Pinpoint the cell where the given text exists, returning its (X, Y) midpoint coordinate. 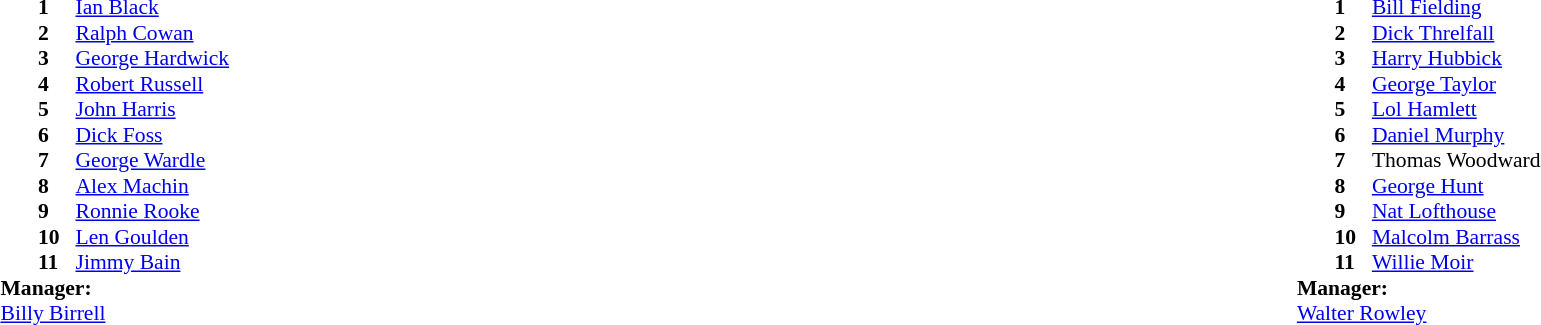
Lol Hamlett (1456, 109)
Ralph Cowan (153, 33)
George Hunt (1456, 186)
George Hardwick (153, 59)
George Taylor (1456, 84)
Thomas Woodward (1456, 161)
John Harris (153, 109)
Dick Threlfall (1456, 33)
Malcolm Barrass (1456, 237)
Harry Hubbick (1456, 59)
Nat Lofthouse (1456, 211)
Dick Foss (153, 135)
Jimmy Bain (153, 263)
George Wardle (153, 161)
Robert Russell (153, 84)
Len Goulden (153, 237)
Ronnie Rooke (153, 211)
Alex Machin (153, 186)
Daniel Murphy (1456, 135)
Willie Moir (1456, 263)
